Determine the [X, Y] coordinate at the center of the cell enclosing the given text.  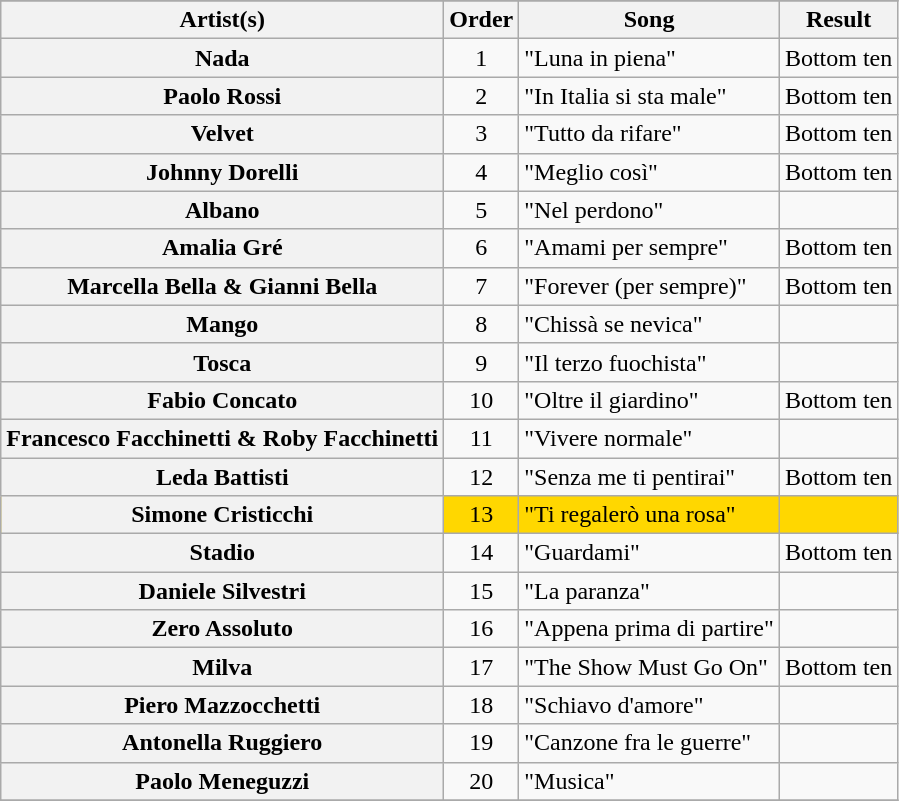
Daniele Silvestri [222, 591]
Result [838, 20]
"In Italia si sta male" [650, 96]
9 [482, 362]
"Schiavo d'amore" [650, 705]
18 [482, 705]
14 [482, 553]
15 [482, 591]
"Appena prima di partire" [650, 629]
Johnny Dorelli [222, 172]
19 [482, 743]
Zero Assoluto [222, 629]
Antonella Ruggiero [222, 743]
"Amami per sempre" [650, 248]
Amalia Gré [222, 248]
"Guardami" [650, 553]
2 [482, 96]
"Luna in piena" [650, 58]
"Tutto da rifare" [650, 134]
16 [482, 629]
1 [482, 58]
17 [482, 667]
Mango [222, 324]
"Nel perdono" [650, 210]
11 [482, 438]
Milva [222, 667]
"Oltre il giardino" [650, 400]
Nada [222, 58]
12 [482, 477]
Fabio Concato [222, 400]
"The Show Must Go On" [650, 667]
"La paranza" [650, 591]
"Vivere normale" [650, 438]
8 [482, 324]
"Forever (per sempre)" [650, 286]
"Musica" [650, 781]
Francesco Facchinetti & Roby Facchinetti [222, 438]
10 [482, 400]
5 [482, 210]
Order [482, 20]
Tosca [222, 362]
3 [482, 134]
"Canzone fra le guerre" [650, 743]
"Ti regalerò una rosa" [650, 515]
Velvet [222, 134]
Paolo Rossi [222, 96]
Song [650, 20]
"Senza me ti pentirai" [650, 477]
Paolo Meneguzzi [222, 781]
"Meglio così" [650, 172]
Artist(s) [222, 20]
Albano [222, 210]
20 [482, 781]
4 [482, 172]
Piero Mazzocchetti [222, 705]
6 [482, 248]
"Il terzo fuochista" [650, 362]
7 [482, 286]
Stadio [222, 553]
Marcella Bella & Gianni Bella [222, 286]
Simone Cristicchi [222, 515]
13 [482, 515]
Leda Battisti [222, 477]
"Chissà se nevica" [650, 324]
